From the cell containing the given text, extract its center point as (x, y) coordinate. 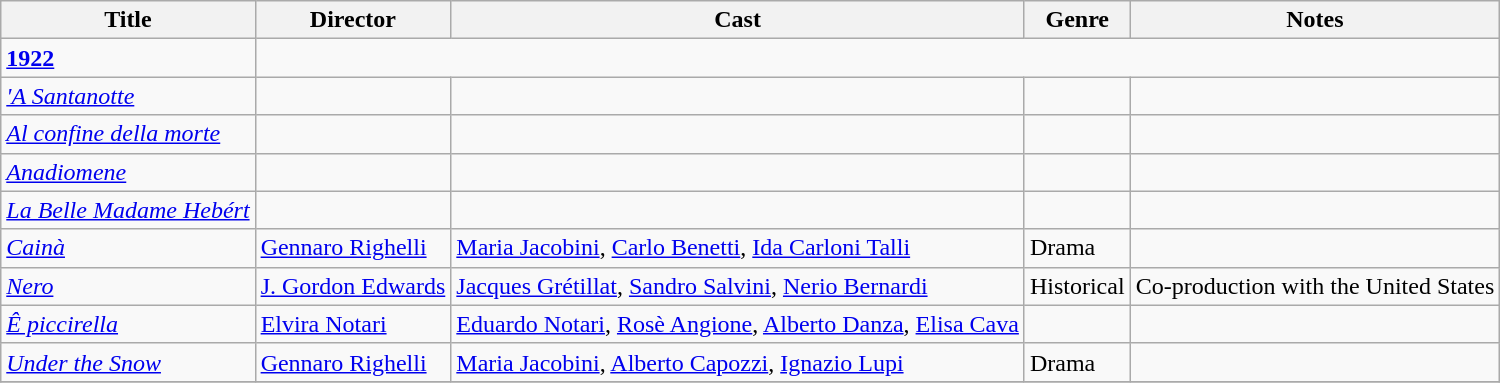
Anadiomene (128, 172)
Maria Jacobini, Carlo Benetti, Ida Carloni Talli (738, 248)
Title (128, 20)
La Belle Madame Hebért (128, 210)
1922 (128, 58)
Under the Snow (128, 362)
Genre (1077, 20)
Nero (128, 286)
Co-production with the United States (1315, 286)
'A Santanotte (128, 96)
Notes (1315, 20)
Cainà (128, 248)
Jacques Grétillat, Sandro Salvini, Nerio Bernardi (738, 286)
Elvira Notari (353, 324)
Cast (738, 20)
Eduardo Notari, Rosè Angione, Alberto Danza, Elisa Cava (738, 324)
Maria Jacobini, Alberto Capozzi, Ignazio Lupi (738, 362)
Historical (1077, 286)
Ê piccirella (128, 324)
Director (353, 20)
Al confine della morte (128, 134)
J. Gordon Edwards (353, 286)
